From the cell containing the given text, extract its center point as (x, y) coordinate. 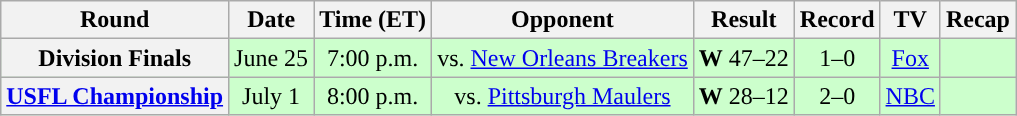
Recap (978, 20)
June 25 (272, 58)
1–0 (837, 58)
Record (837, 20)
Date (272, 20)
2–0 (837, 96)
vs. New Orleans Breakers (563, 58)
W 47–22 (744, 58)
vs. Pittsburgh Maulers (563, 96)
USFL Championship (115, 96)
W 28–12 (744, 96)
NBC (910, 96)
Opponent (563, 20)
Fox (910, 58)
Division Finals (115, 58)
Time (ET) (373, 20)
TV (910, 20)
8:00 p.m. (373, 96)
Result (744, 20)
July 1 (272, 96)
Round (115, 20)
7:00 p.m. (373, 58)
